Search for the cell housing the specified text and yield its (X, Y) center coordinate. 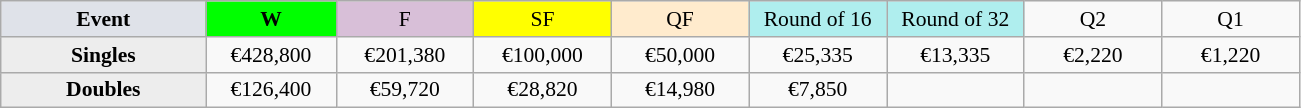
Round of 32 (955, 19)
QF (680, 19)
€25,335 (818, 55)
F (405, 19)
SF (543, 19)
Event (104, 19)
Round of 16 (818, 19)
€28,820 (543, 90)
€13,335 (955, 55)
€428,800 (271, 55)
€7,850 (818, 90)
€201,380 (405, 55)
€126,400 (271, 90)
€100,000 (543, 55)
€1,220 (1231, 55)
Q2 (1093, 19)
Singles (104, 55)
Q1 (1231, 19)
€50,000 (680, 55)
€59,720 (405, 90)
W (271, 19)
€14,980 (680, 90)
€2,220 (1093, 55)
Doubles (104, 90)
